From the cell containing the given text, extract its center point as [X, Y] coordinate. 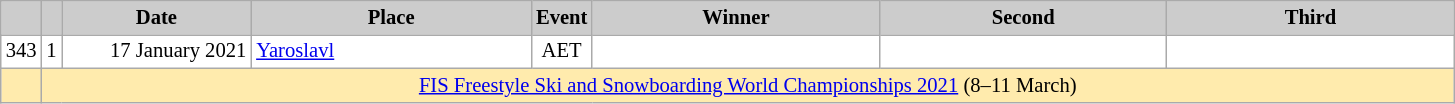
Event [562, 17]
Third [1310, 17]
Second [1024, 17]
Yaroslavl [391, 51]
Place [391, 17]
343 [22, 51]
AET [562, 51]
1 [51, 51]
17 January 2021 [157, 51]
Date [157, 17]
Winner [736, 17]
FIS Freestyle Ski and Snowboarding World Championships 2021 (8–11 March) [748, 85]
